Locate the cell with the specified text and output its (x, y) center coordinate. 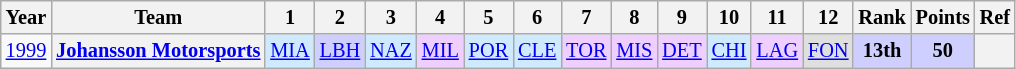
1999 (26, 51)
5 (488, 17)
1 (290, 17)
13th (882, 51)
LBH (340, 51)
TOR (586, 51)
CLE (537, 51)
Points (943, 17)
POR (488, 51)
12 (828, 17)
DET (682, 51)
MIS (634, 51)
11 (777, 17)
9 (682, 17)
FON (828, 51)
CHI (730, 51)
LAG (777, 51)
Johansson Motorsports (158, 51)
2 (340, 17)
Ref (995, 17)
50 (943, 51)
4 (440, 17)
Rank (882, 17)
3 (391, 17)
7 (586, 17)
NAZ (391, 51)
MIA (290, 51)
6 (537, 17)
MIL (440, 51)
10 (730, 17)
8 (634, 17)
Year (26, 17)
Team (158, 17)
